Provide the (x, y) coordinate of the cell's center where the given text is located.  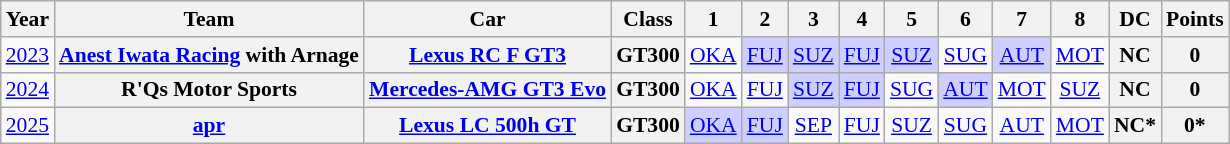
Lexus LC 500h GT (488, 126)
SEP (814, 126)
apr (209, 126)
2023 (28, 55)
R'Qs Motor Sports (209, 90)
8 (1080, 19)
2024 (28, 90)
DC (1135, 19)
Mercedes-AMG GT3 Evo (488, 90)
5 (912, 19)
2 (765, 19)
NC* (1135, 126)
3 (814, 19)
Car (488, 19)
4 (862, 19)
2025 (28, 126)
Points (1195, 19)
Team (209, 19)
0* (1195, 126)
Lexus RC F GT3 (488, 55)
Class (648, 19)
Year (28, 19)
6 (965, 19)
1 (714, 19)
7 (1022, 19)
Anest Iwata Racing with Arnage (209, 55)
